For the text-containing cell, return its midpoint in (x, y) coordinate format. 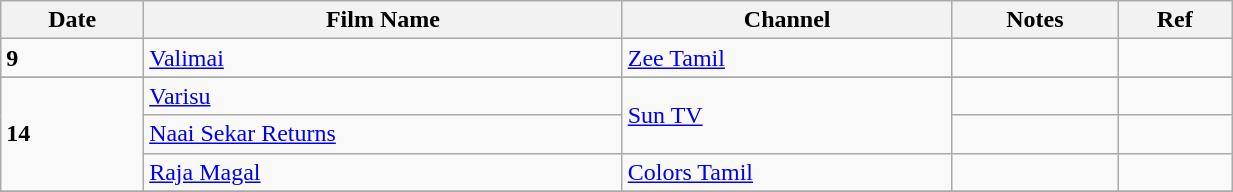
Date (72, 20)
Naai Sekar Returns (384, 134)
Sun TV (787, 115)
Film Name (384, 20)
Ref (1175, 20)
9 (72, 58)
Valimai (384, 58)
Channel (787, 20)
Notes (1035, 20)
Colors Tamil (787, 172)
Zee Tamil (787, 58)
Varisu (384, 96)
14 (72, 134)
Raja Magal (384, 172)
